Detect which cell encompasses the target text, then output its [x, y] center coordinate. 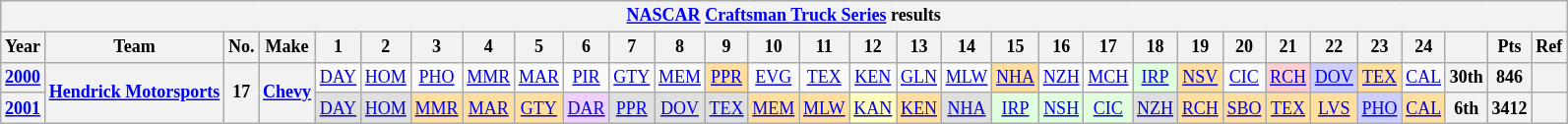
SBO [1244, 108]
21 [1288, 47]
Ref [1549, 47]
8 [680, 47]
MCH [1108, 77]
Pts [1510, 47]
6 [587, 47]
PIR [587, 77]
18 [1156, 47]
GLN [919, 77]
13 [919, 47]
16 [1061, 47]
846 [1510, 77]
NASCAR Craftsman Truck Series results [784, 16]
EVG [774, 77]
11 [825, 47]
2000 [24, 77]
2 [386, 47]
KAN [873, 108]
23 [1380, 47]
5 [539, 47]
Hendrick Motorsports [134, 93]
No. [242, 47]
24 [1423, 47]
9 [726, 47]
2001 [24, 108]
19 [1200, 47]
14 [967, 47]
20 [1244, 47]
Team [134, 47]
30th [1467, 77]
22 [1334, 47]
6th [1467, 108]
NSV [1200, 77]
1 [338, 47]
10 [774, 47]
LVS [1334, 108]
Year [24, 47]
Chevy [287, 93]
DAR [587, 108]
Make [287, 47]
12 [873, 47]
4 [488, 47]
3412 [1510, 108]
NSH [1061, 108]
3 [437, 47]
15 [1016, 47]
7 [632, 47]
